Return the [x, y] coordinate for the center point of the cell that contains the specified text.  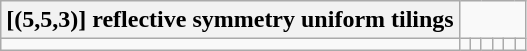
[(5,5,3)] reflective symmetry uniform tilings [230, 20]
